For the text-containing cell, return its midpoint in (X, Y) coordinate format. 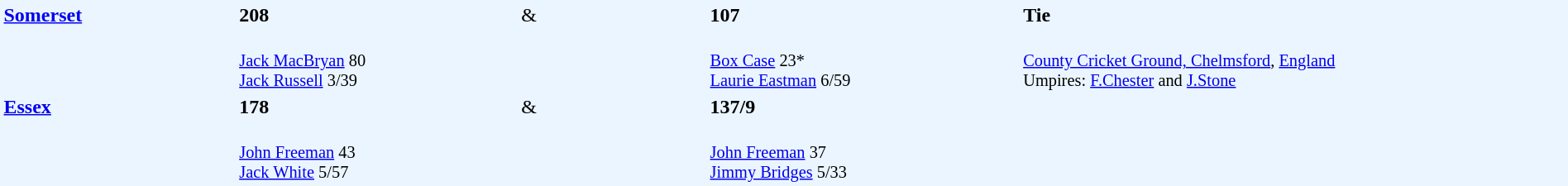
Jack MacBryan 80 Jack Russell 3/39 (378, 61)
Somerset (119, 47)
John Freeman 37 Jimmy Bridges 5/33 (864, 152)
County Cricket Ground, Chelmsford, England Umpires: F.Chester and J.Stone (1293, 107)
Box Case 23* Laurie Eastman 6/59 (864, 61)
208 (378, 15)
107 (864, 15)
Essex (119, 139)
John Freeman 43 Jack White 5/57 (378, 152)
Tie (1293, 15)
137/9 (864, 107)
178 (378, 107)
